Identify which cell holds the provided text, then report its [X, Y] central coordinate. 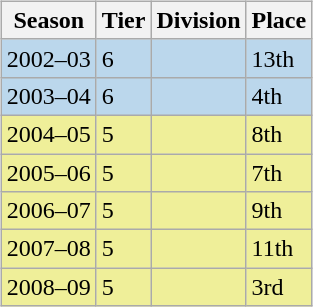
4th [279, 96]
Place [279, 20]
2005–06 [48, 173]
Tier [124, 20]
11th [279, 249]
13th [279, 58]
2004–05 [48, 134]
3rd [279, 287]
2003–04 [48, 96]
Division [198, 20]
2006–07 [48, 211]
2002–03 [48, 58]
9th [279, 211]
2008–09 [48, 287]
Season [48, 20]
8th [279, 134]
7th [279, 173]
2007–08 [48, 249]
